Pinpoint the cell where the given text exists, returning its [x, y] midpoint coordinate. 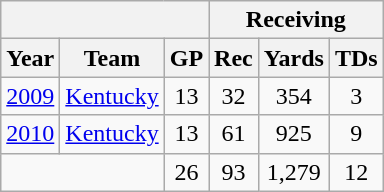
12 [356, 172]
61 [234, 134]
925 [294, 134]
93 [234, 172]
Yards [294, 58]
Year [30, 58]
Receiving [296, 20]
2009 [30, 96]
1,279 [294, 172]
26 [186, 172]
32 [234, 96]
354 [294, 96]
2010 [30, 134]
Team [112, 58]
Rec [234, 58]
3 [356, 96]
TDs [356, 58]
GP [186, 58]
9 [356, 134]
